Extract the [x, y] coordinate from the center of the cell holding the provided text.  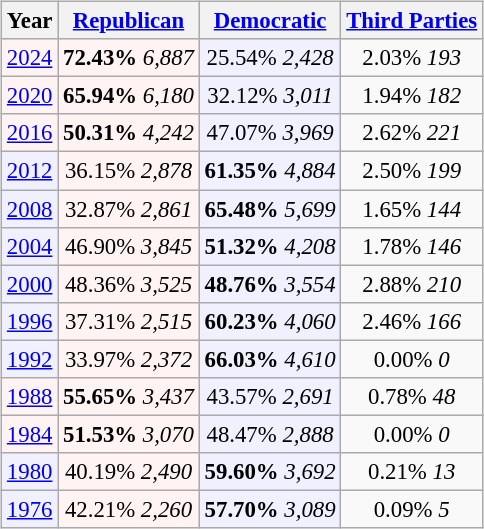
43.57% 2,691 [270, 396]
1.94% 182 [412, 96]
55.65% 3,437 [129, 396]
1980 [30, 472]
1988 [30, 396]
25.54% 2,428 [270, 58]
Democratic [270, 21]
42.21% 2,260 [129, 509]
0.09% 5 [412, 509]
33.97% 2,372 [129, 359]
2.50% 199 [412, 171]
1996 [30, 321]
2016 [30, 133]
Republican [129, 21]
46.90% 3,845 [129, 246]
32.87% 2,861 [129, 209]
2008 [30, 209]
65.48% 5,699 [270, 209]
2020 [30, 96]
61.35% 4,884 [270, 171]
47.07% 3,969 [270, 133]
2.03% 193 [412, 58]
37.31% 2,515 [129, 321]
0.21% 13 [412, 472]
1.78% 146 [412, 246]
Year [30, 21]
2024 [30, 58]
32.12% 3,011 [270, 96]
57.70% 3,089 [270, 509]
1.65% 144 [412, 209]
65.94% 6,180 [129, 96]
48.36% 3,525 [129, 284]
51.32% 4,208 [270, 246]
2004 [30, 246]
0.78% 48 [412, 396]
36.15% 2,878 [129, 171]
Third Parties [412, 21]
1984 [30, 434]
72.43% 6,887 [129, 58]
66.03% 4,610 [270, 359]
59.60% 3,692 [270, 472]
60.23% 4,060 [270, 321]
2000 [30, 284]
40.19% 2,490 [129, 472]
2.62% 221 [412, 133]
2.46% 166 [412, 321]
50.31% 4,242 [129, 133]
51.53% 3,070 [129, 434]
2012 [30, 171]
2.88% 210 [412, 284]
1992 [30, 359]
1976 [30, 509]
48.47% 2,888 [270, 434]
48.76% 3,554 [270, 284]
